Detect which cell encompasses the target text, then output its (x, y) center coordinate. 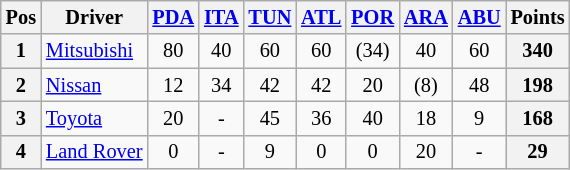
ATL (321, 17)
12 (173, 85)
2 (21, 85)
(8) (426, 85)
ITA (221, 17)
45 (270, 118)
(34) (372, 51)
Toyota (94, 118)
Mitsubishi (94, 51)
29 (538, 152)
4 (21, 152)
Points (538, 17)
TUN (270, 17)
18 (426, 118)
3 (21, 118)
Pos (21, 17)
Nissan (94, 85)
Land Rover (94, 152)
340 (538, 51)
Driver (94, 17)
POR (372, 17)
48 (480, 85)
198 (538, 85)
PDA (173, 17)
36 (321, 118)
ARA (426, 17)
168 (538, 118)
1 (21, 51)
80 (173, 51)
34 (221, 85)
ABU (480, 17)
